Provide the (x, y) coordinate of the cell's center where the given text is located.  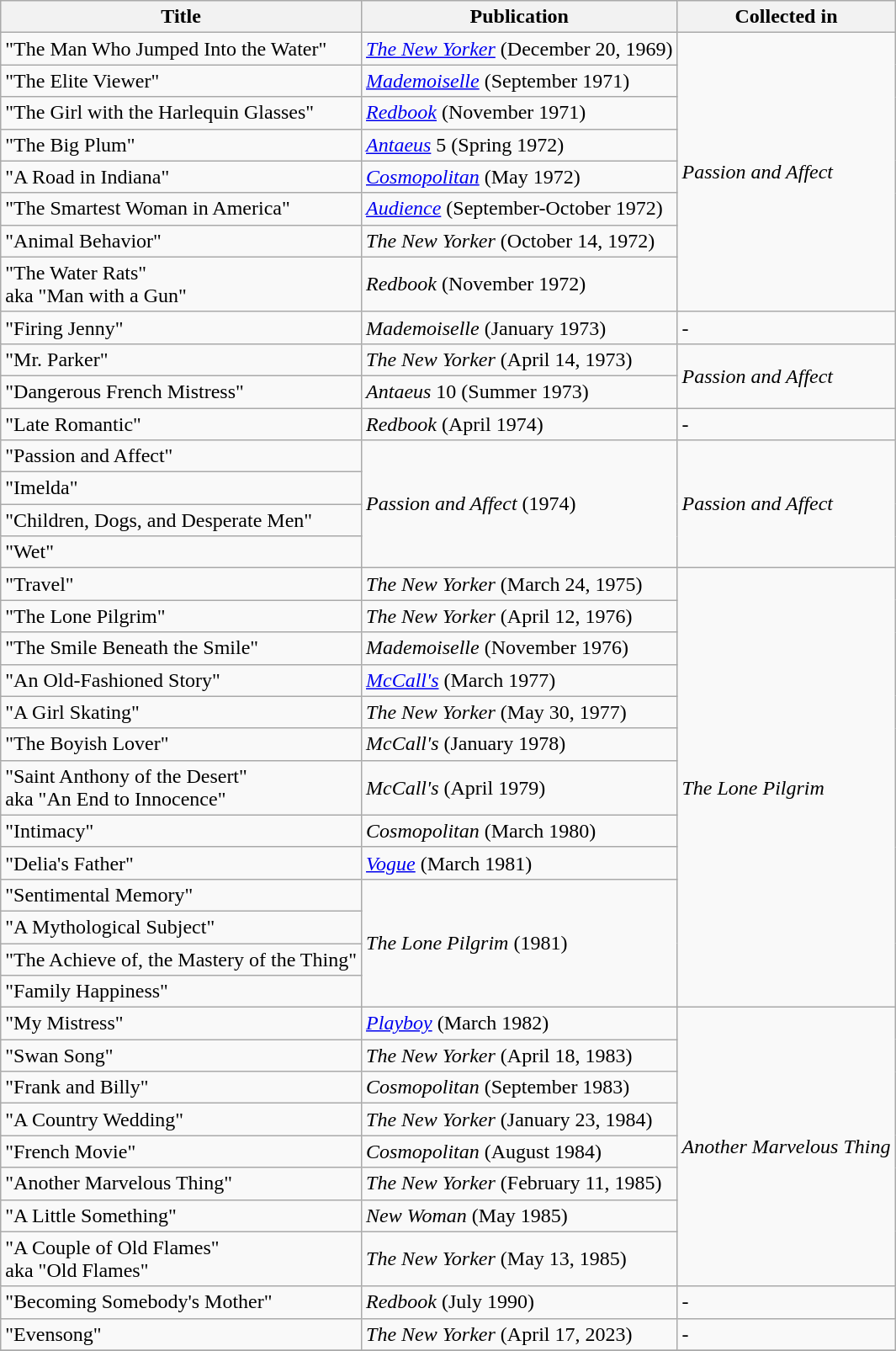
"Mr. Parker" (182, 359)
"Children, Dogs, and Desperate Men" (182, 520)
"Swan Song" (182, 1056)
New Woman (May 1985) (520, 1215)
"Passion and Affect" (182, 456)
"Family Happiness" (182, 992)
"Saint Anthony of the Desert"aka "An End to Innocence" (182, 788)
The Lone Pilgrim (1981) (520, 943)
"Sentimental Memory" (182, 895)
"Intimacy" (182, 831)
"A Couple of Old Flames"aka "Old Flames" (182, 1259)
Another Marvelous Thing (786, 1147)
Redbook (July 1990) (520, 1302)
"A Little Something" (182, 1215)
Publication (520, 17)
Mademoiselle (September 1971) (520, 81)
McCall's (March 1977) (520, 680)
Passion and Affect (1974) (520, 504)
"French Movie" (182, 1152)
Playboy (March 1982) (520, 1024)
"Dangerous French Mistress" (182, 391)
Redbook (April 1974) (520, 423)
"Evensong" (182, 1334)
Title (182, 17)
Audience (September-October 1972) (520, 209)
Redbook (November 1972) (520, 285)
"Late Romantic" (182, 423)
Mademoiselle (November 1976) (520, 648)
"Travel" (182, 584)
Collected in (786, 17)
"Another Marvelous Thing" (182, 1183)
"The Big Plum" (182, 145)
McCall's (January 1978) (520, 744)
Cosmopolitan (March 1980) (520, 831)
Cosmopolitan (September 1983) (520, 1088)
The New Yorker (February 11, 1985) (520, 1183)
Antaeus 5 (Spring 1972) (520, 145)
The New Yorker (May 13, 1985) (520, 1259)
The New Yorker (March 24, 1975) (520, 584)
The New Yorker (April 18, 1983) (520, 1056)
"The Lone Pilgrim" (182, 616)
"The Man Who Jumped Into the Water" (182, 49)
"The Smartest Woman in America" (182, 209)
"Imelda" (182, 488)
"Animal Behavior" (182, 241)
The Lone Pilgrim (786, 788)
"The Elite Viewer" (182, 81)
"Delia's Father" (182, 863)
McCall's (April 1979) (520, 788)
"Becoming Somebody's Mother" (182, 1302)
The New Yorker (January 23, 1984) (520, 1120)
"The Achieve of, the Mastery of the Thing" (182, 959)
The New Yorker (October 14, 1972) (520, 241)
"A Country Wedding" (182, 1120)
"A Mythological Subject" (182, 927)
The New Yorker (May 30, 1977) (520, 712)
"The Boyish Lover" (182, 744)
"A Girl Skating" (182, 712)
"Firing Jenny" (182, 327)
Cosmopolitan (May 1972) (520, 177)
"The Girl with the Harlequin Glasses" (182, 113)
"Frank and Billy" (182, 1088)
The New Yorker (December 20, 1969) (520, 49)
"The Smile Beneath the Smile" (182, 648)
"A Road in Indiana" (182, 177)
"My Mistress" (182, 1024)
"An Old-Fashioned Story" (182, 680)
Cosmopolitan (August 1984) (520, 1152)
Mademoiselle (January 1973) (520, 327)
Redbook (November 1971) (520, 113)
The New Yorker (April 17, 2023) (520, 1334)
Vogue (March 1981) (520, 863)
The New Yorker (April 14, 1973) (520, 359)
"Wet" (182, 552)
The New Yorker (April 12, 1976) (520, 616)
"The Water Rats"aka "Man with a Gun" (182, 285)
Antaeus 10 (Summer 1973) (520, 391)
